Return the (X, Y) coordinate for the center point of the cell that contains the specified text.  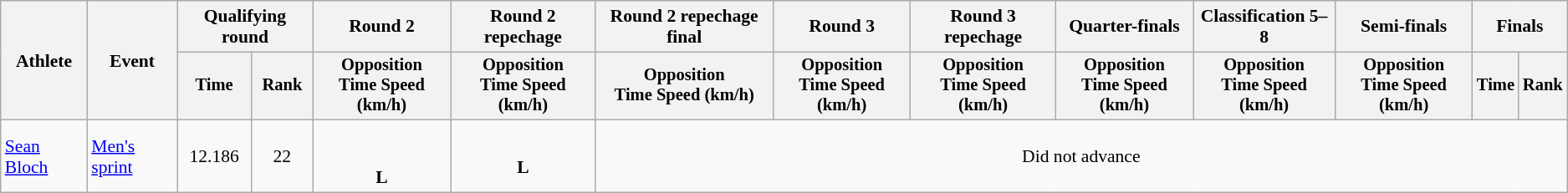
Qualifying round (245, 27)
Round 3 (841, 27)
Quarter-finals (1124, 27)
Classification 5–8 (1264, 27)
Sean Bloch (44, 157)
Event (132, 60)
Athlete (44, 60)
Did not advance (1081, 157)
22 (283, 157)
12.186 (214, 157)
Men's sprint (132, 157)
Round 3 repechage (983, 27)
Round 2 (381, 27)
Finals (1520, 27)
Semi-finals (1403, 27)
Round 2 repechage final (684, 27)
Round 2 repechage (524, 27)
